Capture the cell that displays the provided text and extract its (X, Y) central coordinate. 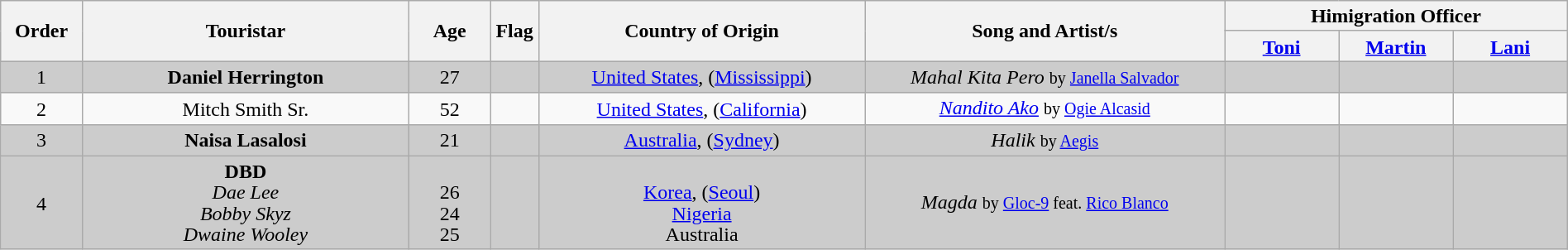
1 (41, 77)
Mitch Smith Sr. (245, 108)
Korea, (Seoul)NigeriaAustralia (701, 202)
Nandito Ako by Ogie Alcasid (1045, 108)
Toni (1281, 46)
United States, (California) (701, 108)
United States, (Mississippi) (701, 77)
Himigration Officer (1396, 17)
Magda by Gloc-9 feat. Rico Blanco (1045, 202)
DBD Dae LeeBobby SkyzDwaine Wooley (245, 202)
Halik by Aegis (1045, 140)
52 (450, 108)
Touristar (245, 31)
Naisa Lasalosi (245, 140)
Song and Artist/s (1045, 31)
Martin (1396, 46)
Australia, (Sydney) (701, 140)
262425 (450, 202)
21 (450, 140)
Country of Origin (701, 31)
Lani (1510, 46)
Age (450, 31)
Mahal Kita Pero by Janella Salvador (1045, 77)
Order (41, 31)
3 (41, 140)
2 (41, 108)
Flag (514, 31)
4 (41, 202)
27 (450, 77)
Daniel Herrington (245, 77)
